Output the (X, Y) coordinate of the center of the cell containing the given text.  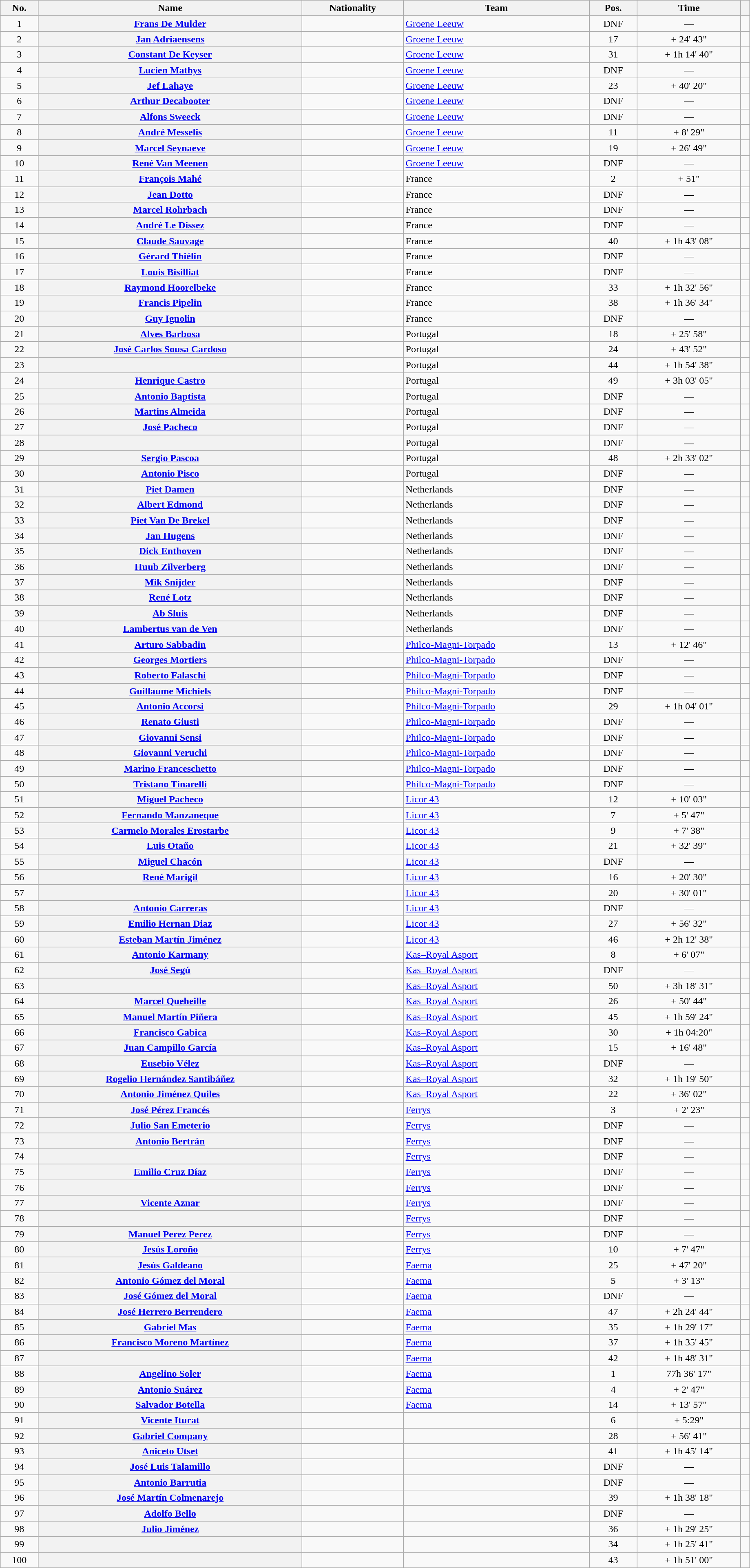
Marcel Rohrbach (170, 210)
+ 1h 59' 24" (689, 1017)
54 (20, 846)
90 (20, 1405)
79 (20, 1234)
+ 3h 18' 31" (689, 986)
Arthur Decabooter (170, 101)
82 (20, 1281)
+ 56' 41" (689, 1435)
Antonio Baptista (170, 396)
63 (20, 986)
+ 1h 04:20" (689, 1032)
56 (20, 877)
Henrique Castro (170, 380)
75 (20, 1172)
André Messelis (170, 132)
73 (20, 1141)
+ 1h 19' 50" (689, 1079)
Giovanni Veruchi (170, 753)
59 (20, 923)
Lambertus van de Ven (170, 629)
Guillaume Michiels (170, 691)
+ 25' 58" (689, 334)
Antonio Suárez (170, 1389)
Huub Zilverberg (170, 567)
72 (20, 1125)
+ 20' 30" (689, 877)
+ 50' 44" (689, 1001)
José Segú (170, 970)
70 (20, 1094)
Name (170, 8)
68 (20, 1063)
+ 1h 29' 17" (689, 1327)
Francis Pipelin (170, 303)
+ 3h 03' 05" (689, 380)
74 (20, 1156)
Louis Bisilliat (170, 272)
+ 56' 32" (689, 923)
+ 43' 52" (689, 349)
Giovanni Sensi (170, 738)
Marcel Seynaeve (170, 148)
+ 1h 45' 14" (689, 1451)
96 (20, 1498)
94 (20, 1467)
Antonio Bertrán (170, 1141)
Antonio Gómez del Moral (170, 1281)
62 (20, 970)
José Carlos Sousa Cardoso (170, 349)
Marino Franceschetto (170, 769)
+ 1h 48' 31" (689, 1358)
Antonio Barrutia (170, 1482)
71 (20, 1110)
83 (20, 1296)
Raymond Hoorelbeke (170, 287)
+ 10' 03" (689, 799)
+ 1h 29' 25" (689, 1529)
Jan Hugens (170, 536)
Mik Snijder (170, 582)
+ 7' 47" (689, 1250)
77 (20, 1203)
André Le Dissez (170, 225)
Francisco Gabica (170, 1032)
89 (20, 1389)
97 (20, 1513)
+ 32' 39" (689, 846)
Georges Mortiers (170, 660)
René Lotz (170, 598)
Adolfo Bello (170, 1513)
64 (20, 1001)
+ 1h 32' 56" (689, 287)
Albert Edmond (170, 505)
76 (20, 1188)
Lucien Mathys (170, 70)
99 (20, 1544)
98 (20, 1529)
Team (496, 8)
+ 1h 51' 00" (689, 1560)
Antonio Jiménez Quiles (170, 1094)
José Pérez Francés (170, 1110)
Salvador Botella (170, 1405)
Renato Giusti (170, 722)
+ 2h 12' 38" (689, 939)
+ 2' 23" (689, 1110)
Constant De Keyser (170, 55)
+ 5:29" (689, 1420)
Gabriel Mas (170, 1327)
Piet Van De Brekel (170, 520)
80 (20, 1250)
José Herrero Berrendero (170, 1312)
+ 16' 48" (689, 1048)
51 (20, 799)
René Van Meenen (170, 163)
95 (20, 1482)
Jan Adriaensens (170, 39)
Fernando Manzaneque (170, 815)
Francisco Moreno Martínez (170, 1343)
+ 6' 07" (689, 955)
61 (20, 955)
66 (20, 1032)
60 (20, 939)
Gabriel Company (170, 1435)
93 (20, 1451)
65 (20, 1017)
Tristano Tinarelli (170, 784)
Esteban Martín Jiménez (170, 939)
+ 2h 24' 44" (689, 1312)
Manuel Perez Perez (170, 1234)
92 (20, 1435)
52 (20, 815)
81 (20, 1265)
José Gómez del Moral (170, 1296)
Eusebio Vélez (170, 1063)
Emilio Hernan Diaz (170, 923)
+ 51" (689, 179)
Manuel Martín Piñera (170, 1017)
Jesús Galdeano (170, 1265)
+ 1h 14' 40" (689, 55)
+ 7' 38" (689, 830)
Piet Damen (170, 489)
Time (689, 8)
Gérard Thiélin (170, 256)
+ 1h 43' 08" (689, 241)
+ 1h 36' 34" (689, 303)
Juan Campillo García (170, 1048)
Frans De Mulder (170, 24)
88 (20, 1374)
No. (20, 8)
Antonio Pisco (170, 474)
100 (20, 1560)
+ 12' 46" (689, 644)
Dick Enthoven (170, 551)
José Martín Colmenarejo (170, 1498)
Ab Sluis (170, 613)
57 (20, 892)
Carmelo Morales Erostarbe (170, 830)
José Pacheco (170, 427)
Martins Almeida (170, 411)
+ 1h 54' 38" (689, 365)
+ 2' 47" (689, 1389)
+ 13' 57" (689, 1405)
87 (20, 1358)
69 (20, 1079)
Rogelio Hernández Santibáñez (170, 1079)
+ 1h 25' 41" (689, 1544)
Vicente Aznar (170, 1203)
53 (20, 830)
Antonio Accorsi (170, 707)
Jean Dotto (170, 194)
Miguel Pacheco (170, 799)
Claude Sauvage (170, 241)
55 (20, 861)
77h 36' 17" (689, 1374)
+ 8' 29" (689, 132)
Pos. (613, 8)
Jef Lahaye (170, 86)
+ 3' 13" (689, 1281)
Luis Otaño (170, 846)
+ 2h 33' 02" (689, 458)
Aniceto Utset (170, 1451)
+ 1h 04' 01" (689, 707)
Miguel Chacón (170, 861)
+ 47' 20" (689, 1265)
José Luis Talamillo (170, 1467)
Vicente Iturat (170, 1420)
Emilio Cruz Díaz (170, 1172)
+ 1h 35' 45" (689, 1343)
84 (20, 1312)
+ 36' 02" (689, 1094)
Roberto Falaschi (170, 675)
+ 5' 47" (689, 815)
Alfons Sweeck (170, 117)
86 (20, 1343)
+ 40' 20" (689, 86)
Antonio Karmany (170, 955)
Julio Jiménez (170, 1529)
+ 26' 49" (689, 148)
91 (20, 1420)
Jesús Loroño (170, 1250)
Nationality (352, 8)
Antonio Carreras (170, 908)
78 (20, 1219)
+ 24' 43" (689, 39)
Marcel Queheille (170, 1001)
Sergio Pascoa (170, 458)
Angelino Soler (170, 1374)
67 (20, 1048)
René Marigil (170, 877)
Alves Barbosa (170, 334)
85 (20, 1327)
Arturo Sabbadin (170, 644)
+ 30' 01" (689, 892)
Julio San Emeterio (170, 1125)
+ 1h 38' 18" (689, 1498)
Guy Ignolin (170, 318)
58 (20, 908)
François Mahé (170, 179)
